Search for the cell housing the specified text and yield its [x, y] center coordinate. 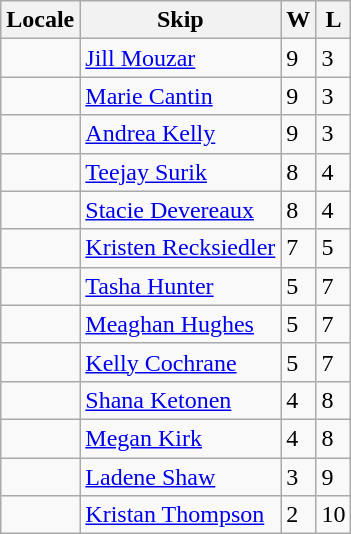
Marie Cantin [180, 96]
Ladene Shaw [180, 477]
Kelly Cochrane [180, 362]
Kristan Thompson [180, 515]
Andrea Kelly [180, 134]
Skip [180, 20]
10 [334, 515]
Stacie Devereaux [180, 210]
Teejay Surik [180, 172]
Meaghan Hughes [180, 324]
Kristen Recksiedler [180, 248]
Tasha Hunter [180, 286]
W [298, 20]
Jill Mouzar [180, 58]
L [334, 20]
Megan Kirk [180, 438]
Locale [40, 20]
Shana Ketonen [180, 400]
2 [298, 515]
